Pinpoint the cell where the given text exists, returning its (x, y) midpoint coordinate. 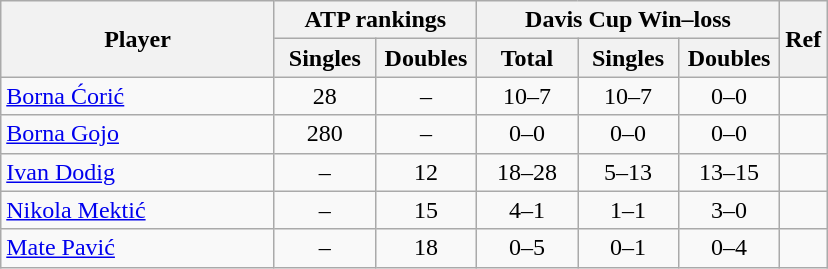
Davis Cup Win–loss (628, 20)
Ivan Dodig (138, 172)
ATP rankings (375, 20)
Total (526, 58)
3–0 (730, 210)
Player (138, 39)
4–1 (526, 210)
28 (324, 96)
280 (324, 134)
0–1 (628, 248)
13–15 (730, 172)
Nikola Mektić (138, 210)
Borna Gojo (138, 134)
0–4 (730, 248)
1–1 (628, 210)
18–28 (526, 172)
Borna Ćorić (138, 96)
Mate Pavić (138, 248)
Ref (804, 39)
18 (426, 248)
15 (426, 210)
5–13 (628, 172)
12 (426, 172)
0–5 (526, 248)
